Detect which cell encompasses the target text, then output its (X, Y) center coordinate. 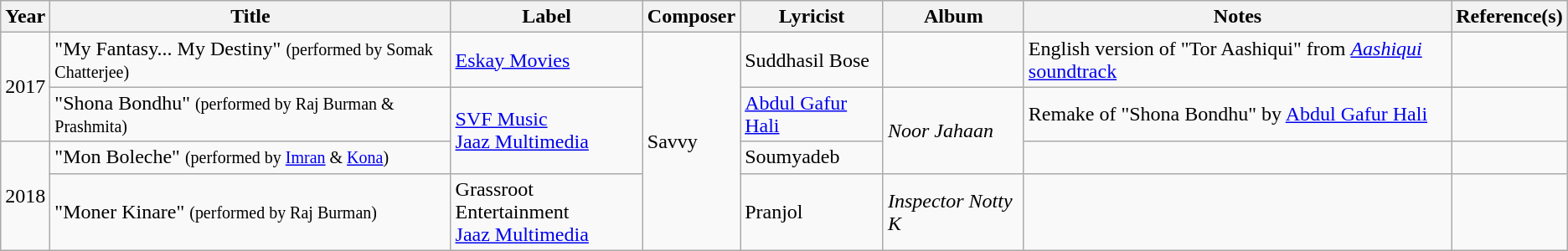
Eskay Movies (546, 60)
Soumyadeb (812, 157)
English version of "Tor Aashiqui" from Aashiqui soundtrack (1237, 60)
Noor Jahaan (953, 131)
"My Fantasy... My Destiny" (performed by Somak Chatterjee) (250, 60)
Savvy (691, 141)
SVF MusicJaaz Multimedia (546, 131)
Album (953, 17)
Inspector Notty K (953, 212)
Notes (1237, 17)
Year (25, 17)
"Mon Boleche" (performed by Imran & Kona) (250, 157)
Label (546, 17)
Remake of "Shona Bondhu" by Abdul Gafur Hali (1237, 114)
Abdul Gafur Hali (812, 114)
Grassroot EntertainmentJaaz Multimedia (546, 212)
Lyricist (812, 17)
Composer (691, 17)
"Shona Bondhu" (performed by Raj Burman & Prashmita) (250, 114)
Pranjol (812, 212)
Suddhasil Bose (812, 60)
2017 (25, 87)
Reference(s) (1509, 17)
2018 (25, 196)
"Moner Kinare" (performed by Raj Burman) (250, 212)
Title (250, 17)
